Return [x, y] of the center of cell containing provided text 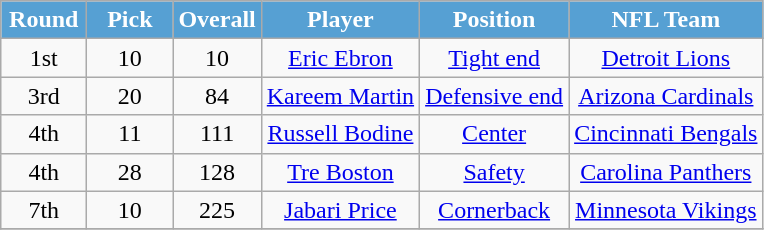
Kareem Martin [340, 96]
Russell Bodine [340, 134]
Round [44, 20]
84 [217, 96]
3rd [44, 96]
Minnesota Vikings [666, 210]
Position [494, 20]
28 [130, 172]
111 [217, 134]
Carolina Panthers [666, 172]
Eric Ebron [340, 58]
Jabari Price [340, 210]
Center [494, 134]
Safety [494, 172]
Tre Boston [340, 172]
1st [44, 58]
128 [217, 172]
Cincinnati Bengals [666, 134]
Defensive end [494, 96]
Tight end [494, 58]
Detroit Lions [666, 58]
Pick [130, 20]
NFL Team [666, 20]
Arizona Cardinals [666, 96]
Player [340, 20]
7th [44, 210]
20 [130, 96]
Cornerback [494, 210]
Overall [217, 20]
225 [217, 210]
11 [130, 134]
